Locate the cell with the specified text and output its [X, Y] center coordinate. 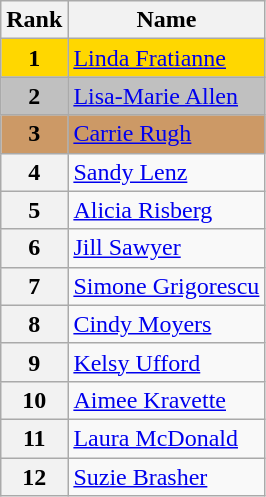
Carrie Rugh [166, 134]
Lisa-Marie Allen [166, 96]
11 [34, 438]
Aimee Kravette [166, 400]
10 [34, 400]
5 [34, 210]
Sandy Lenz [166, 172]
9 [34, 362]
Laura McDonald [166, 438]
Jill Sawyer [166, 248]
Alicia Risberg [166, 210]
Rank [34, 20]
Linda Fratianne [166, 58]
2 [34, 96]
7 [34, 286]
Cindy Moyers [166, 324]
Simone Grigorescu [166, 286]
1 [34, 58]
Name [166, 20]
8 [34, 324]
3 [34, 134]
12 [34, 477]
6 [34, 248]
Kelsy Ufford [166, 362]
4 [34, 172]
Suzie Brasher [166, 477]
